Locate the cell with the specified text and output its (X, Y) center coordinate. 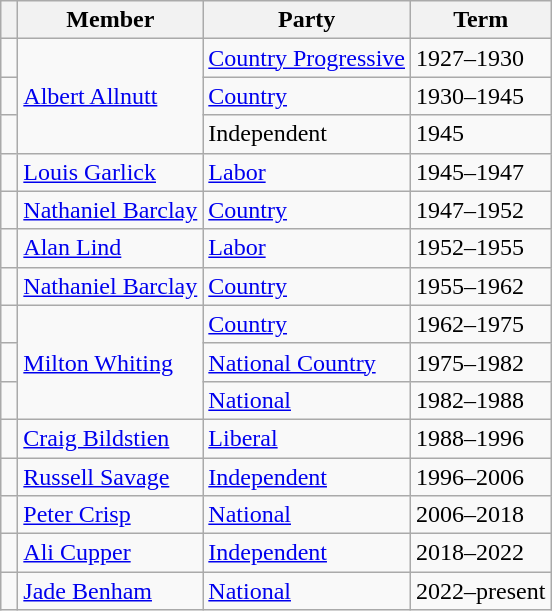
1952–1955 (481, 248)
Russell Savage (110, 477)
1945 (481, 134)
Louis Garlick (110, 172)
National Country (307, 362)
Member (110, 20)
1962–1975 (481, 324)
1927–1930 (481, 58)
Albert Allnutt (110, 96)
1930–1945 (481, 96)
2018–2022 (481, 553)
Country Progressive (307, 58)
Liberal (307, 438)
2022–present (481, 591)
Alan Lind (110, 248)
1988–1996 (481, 438)
Term (481, 20)
Milton Whiting (110, 362)
1947–1952 (481, 210)
Ali Cupper (110, 553)
Party (307, 20)
1955–1962 (481, 286)
Craig Bildstien (110, 438)
1996–2006 (481, 477)
2006–2018 (481, 515)
1982–1988 (481, 400)
1975–1982 (481, 362)
1945–1947 (481, 172)
Jade Benham (110, 591)
Peter Crisp (110, 515)
